Return the [X, Y] coordinate for the center point of the cell that contains the specified text.  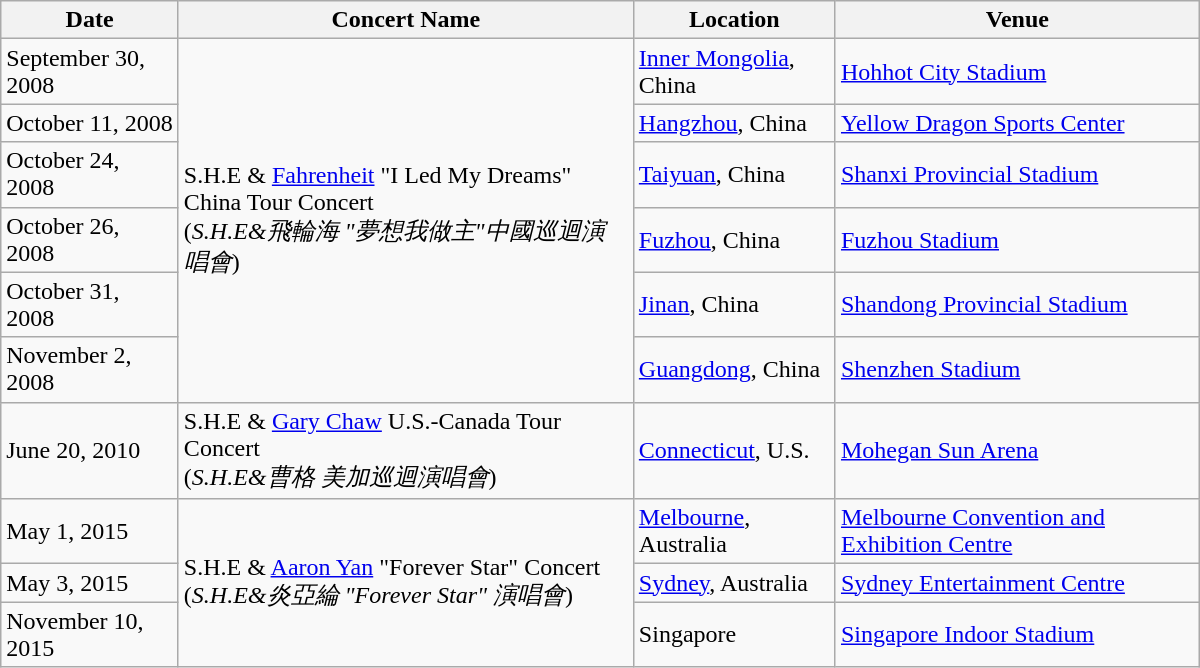
June 20, 2010 [90, 450]
Yellow Dragon Sports Center [1017, 123]
Inner Mongolia, China [734, 72]
Guangdong, China [734, 370]
Location [734, 20]
S.H.E & Gary Chaw U.S.-Canada Tour Concert(S.H.E&曹格 美加巡迴演唱會) [406, 450]
Jinan, China [734, 304]
Hangzhou, China [734, 123]
October 11, 2008 [90, 123]
May 1, 2015 [90, 532]
November 2, 2008 [90, 370]
Sydney, Australia [734, 583]
Taiyuan, China [734, 174]
Fuzhou Stadium [1017, 240]
October 31, 2008 [90, 304]
Sydney Entertainment Centre [1017, 583]
October 26, 2008 [90, 240]
Mohegan Sun Arena [1017, 450]
Singapore [734, 634]
Date [90, 20]
Fuzhou, China [734, 240]
Shanxi Provincial Stadium [1017, 174]
Shandong Provincial Stadium [1017, 304]
Connecticut, U.S. [734, 450]
Concert Name [406, 20]
Shenzhen Stadium [1017, 370]
Hohhot City Stadium [1017, 72]
Singapore Indoor Stadium [1017, 634]
Melbourne Convention and Exhibition Centre [1017, 532]
October 24, 2008 [90, 174]
Venue [1017, 20]
S.H.E & Aaron Yan "Forever Star" Concert(S.H.E&炎亞綸 "Forever Star" 演唱會) [406, 583]
May 3, 2015 [90, 583]
November 10, 2015 [90, 634]
S.H.E & Fahrenheit "I Led My Dreams" China Tour Concert(S.H.E&飛輪海 "夢想我做主"中國巡迴演唱會) [406, 220]
Melbourne, Australia [734, 532]
September 30, 2008 [90, 72]
